Determine the (X, Y) coordinate at the center of the cell enclosing the given text.  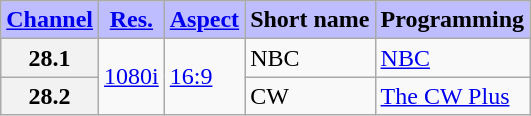
The CW Plus (452, 96)
Res. (132, 20)
28.1 (50, 58)
CW (310, 96)
Aspect (204, 20)
16:9 (204, 77)
Channel (50, 20)
Programming (452, 20)
Short name (310, 20)
28.2 (50, 96)
1080i (132, 77)
